For the text-containing cell, return its midpoint in (X, Y) coordinate format. 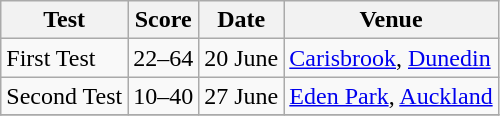
Score (164, 20)
27 June (242, 96)
22–64 (164, 58)
20 June (242, 58)
Second Test (64, 96)
Carisbrook, Dunedin (391, 58)
First Test (64, 58)
Date (242, 20)
Venue (391, 20)
Test (64, 20)
10–40 (164, 96)
Eden Park, Auckland (391, 96)
